Capture the cell that displays the provided text and extract its (X, Y) central coordinate. 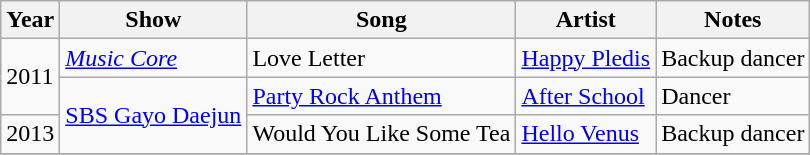
Happy Pledis (586, 58)
2013 (30, 134)
Artist (586, 20)
After School (586, 96)
Party Rock Anthem (382, 96)
Music Core (154, 58)
SBS Gayo Daejun (154, 115)
Show (154, 20)
Song (382, 20)
Notes (733, 20)
Hello Venus (586, 134)
2011 (30, 77)
Dancer (733, 96)
Love Letter (382, 58)
Would You Like Some Tea (382, 134)
Year (30, 20)
